Detect which cell encompasses the target text, then output its (x, y) center coordinate. 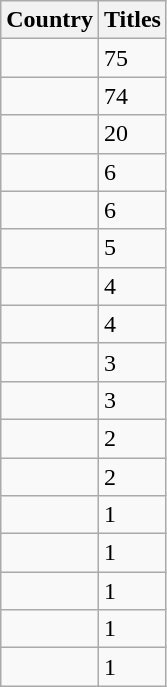
75 (132, 58)
74 (132, 96)
Country (50, 20)
5 (132, 248)
20 (132, 134)
Titles (132, 20)
